Capture the cell that displays the provided text and extract its (x, y) central coordinate. 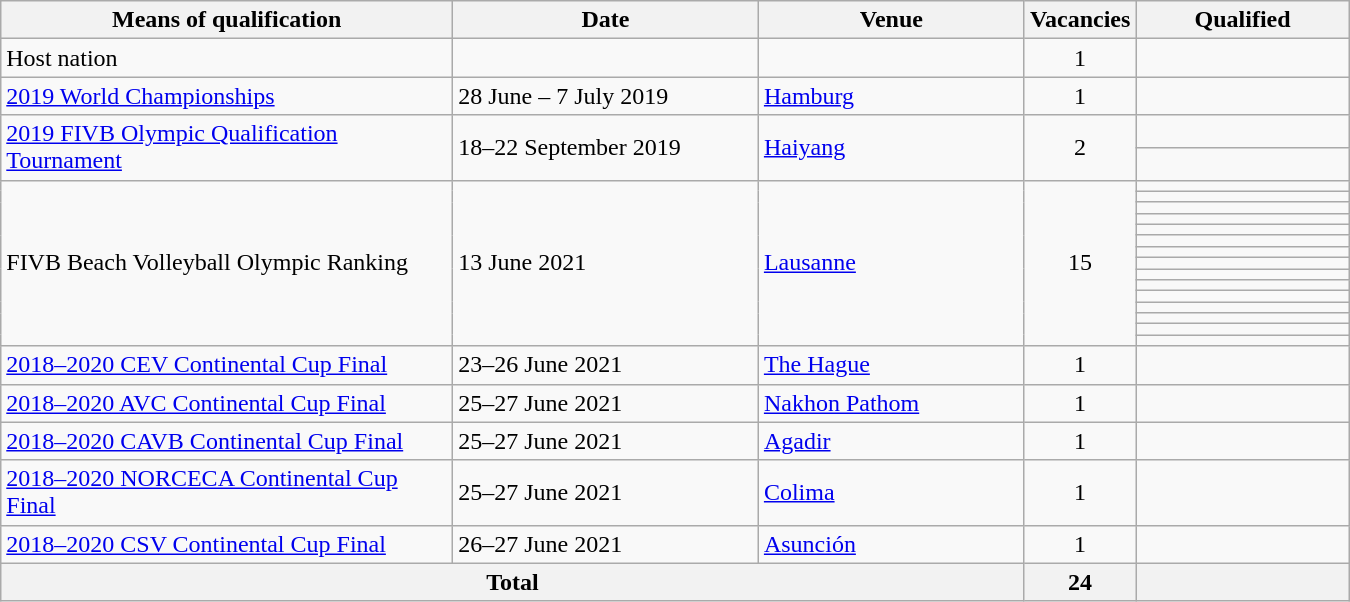
2018–2020 CAVB Continental Cup Final (227, 441)
Hamburg (891, 96)
24 (1080, 582)
15 (1080, 263)
Agadir (891, 441)
Nakhon Pathom (891, 403)
23–26 June 2021 (606, 365)
2018–2020 CEV Continental Cup Final (227, 365)
18–22 September 2019 (606, 148)
2019 World Championships (227, 96)
Venue (891, 20)
2018–2020 NORCECA Continental Cup Final (227, 492)
Qualified (1242, 20)
28 June – 7 July 2019 (606, 96)
2018–2020 AVC Continental Cup Final (227, 403)
The Hague (891, 365)
Means of qualification (227, 20)
FIVB Beach Volleyball Olympic Ranking (227, 263)
13 June 2021 (606, 263)
26–27 June 2021 (606, 544)
Vacancies (1080, 20)
Date (606, 20)
Lausanne (891, 263)
Colima (891, 492)
Total (513, 582)
Asunción (891, 544)
2018–2020 CSV Continental Cup Final (227, 544)
2 (1080, 148)
Host nation (227, 58)
Haiyang (891, 148)
2019 FIVB Olympic Qualification Tournament (227, 148)
